Locate the cell with the specified text and output its (X, Y) center coordinate. 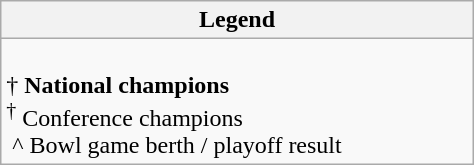
Legend (237, 20)
† National champions † Conference champions ^ Bowl game berth / playoff result (237, 102)
